Scan for the cell matching the given text and deliver its (X, Y) coordinate at center. 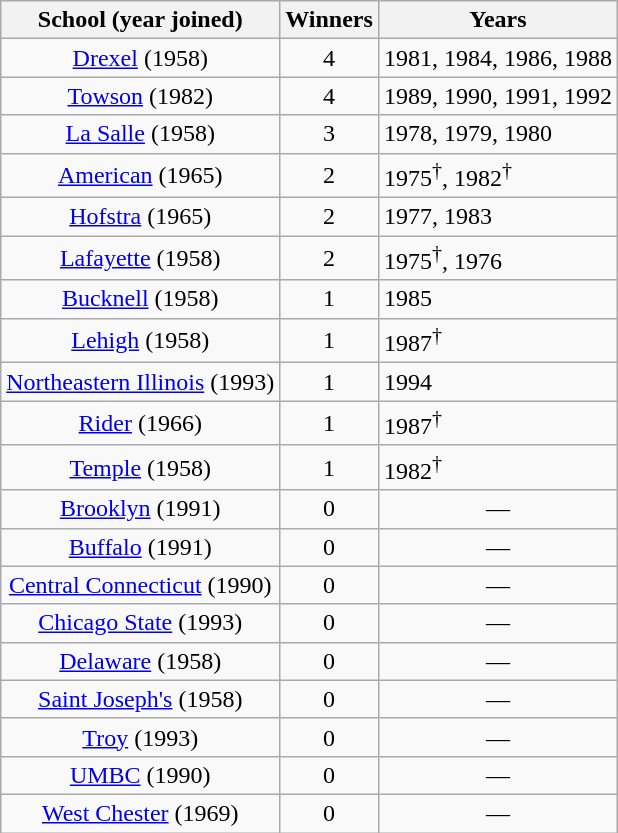
1982† (498, 468)
American (1965) (140, 176)
Delaware (1958) (140, 661)
Central Connecticut (1990) (140, 585)
1989, 1990, 1991, 1992 (498, 96)
Towson (1982) (140, 96)
1981, 1984, 1986, 1988 (498, 58)
Troy (1993) (140, 737)
Rider (1966) (140, 424)
Bucknell (1958) (140, 299)
UMBC (1990) (140, 775)
West Chester (1969) (140, 813)
3 (330, 134)
1975†, 1976 (498, 258)
1977, 1983 (498, 217)
Years (498, 20)
Brooklyn (1991) (140, 509)
Lehigh (1958) (140, 340)
Lafayette (1958) (140, 258)
Chicago State (1993) (140, 623)
1978, 1979, 1980 (498, 134)
Northeastern Illinois (1993) (140, 382)
La Salle (1958) (140, 134)
Drexel (1958) (140, 58)
Hofstra (1965) (140, 217)
1985 (498, 299)
Temple (1958) (140, 468)
School (year joined) (140, 20)
1975†, 1982† (498, 176)
Winners (330, 20)
Buffalo (1991) (140, 547)
1994 (498, 382)
Saint Joseph's (1958) (140, 699)
